Determine the [x, y] coordinate at the center of the cell enclosing the given text.  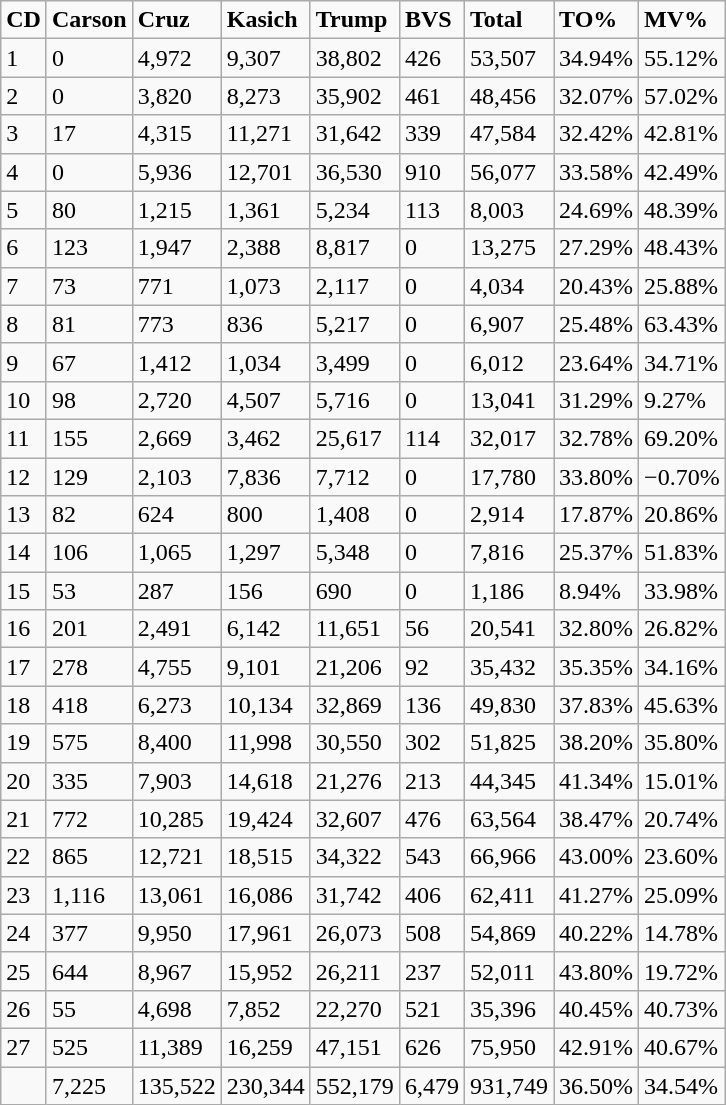
34.54% [682, 1085]
1,297 [266, 553]
48.43% [682, 248]
17,780 [508, 477]
8,400 [176, 743]
13,041 [508, 400]
40.45% [596, 1009]
37.83% [596, 705]
41.34% [596, 781]
49,830 [508, 705]
5,217 [354, 324]
42.91% [596, 1047]
82 [89, 515]
19.72% [682, 971]
43.80% [596, 971]
34.71% [682, 362]
18 [24, 705]
23 [24, 895]
6 [24, 248]
69.20% [682, 438]
302 [432, 743]
21,206 [354, 667]
461 [432, 96]
38.20% [596, 743]
418 [89, 705]
525 [89, 1047]
27 [24, 1047]
98 [89, 400]
35,396 [508, 1009]
48,456 [508, 96]
75,950 [508, 1047]
18,515 [266, 857]
521 [432, 1009]
42.81% [682, 134]
2 [24, 96]
Total [508, 20]
−0.70% [682, 477]
10,134 [266, 705]
552,179 [354, 1085]
931,749 [508, 1085]
11,271 [266, 134]
25.09% [682, 895]
4,315 [176, 134]
53,507 [508, 58]
1,034 [266, 362]
5,936 [176, 172]
35,902 [354, 96]
4,698 [176, 1009]
52,011 [508, 971]
1,116 [89, 895]
4,507 [266, 400]
11,651 [354, 629]
644 [89, 971]
800 [266, 515]
8.94% [596, 591]
8,967 [176, 971]
40.22% [596, 933]
11 [24, 438]
15,952 [266, 971]
25.37% [596, 553]
20.74% [682, 819]
6,012 [508, 362]
41.27% [596, 895]
624 [176, 515]
230,344 [266, 1085]
40.73% [682, 1009]
16 [24, 629]
26 [24, 1009]
1 [24, 58]
34.16% [682, 667]
21,276 [354, 781]
20,541 [508, 629]
15.01% [682, 781]
32.07% [596, 96]
26.82% [682, 629]
910 [432, 172]
35,432 [508, 667]
19 [24, 743]
51.83% [682, 553]
3,820 [176, 96]
9,307 [266, 58]
3 [24, 134]
626 [432, 1047]
TO% [596, 20]
25,617 [354, 438]
73 [89, 286]
2,103 [176, 477]
335 [89, 781]
16,259 [266, 1047]
1,186 [508, 591]
CD [24, 20]
48.39% [682, 210]
35.80% [682, 743]
55 [89, 1009]
201 [89, 629]
106 [89, 553]
476 [432, 819]
20.86% [682, 515]
13,275 [508, 248]
7,225 [89, 1085]
56,077 [508, 172]
12,701 [266, 172]
5,348 [354, 553]
47,584 [508, 134]
8,273 [266, 96]
5,234 [354, 210]
129 [89, 477]
Carson [89, 20]
26,073 [354, 933]
32.42% [596, 134]
2,117 [354, 286]
32.78% [596, 438]
12 [24, 477]
38,802 [354, 58]
30,550 [354, 743]
377 [89, 933]
36.50% [596, 1085]
80 [89, 210]
7,836 [266, 477]
25 [24, 971]
23.60% [682, 857]
14 [24, 553]
44,345 [508, 781]
4,972 [176, 58]
10 [24, 400]
690 [354, 591]
2,491 [176, 629]
6,273 [176, 705]
Trump [354, 20]
81 [89, 324]
25.48% [596, 324]
1,073 [266, 286]
7 [24, 286]
22,270 [354, 1009]
15 [24, 591]
27.29% [596, 248]
BVS [432, 20]
772 [89, 819]
62,411 [508, 895]
MV% [682, 20]
5 [24, 210]
426 [432, 58]
1,065 [176, 553]
23.64% [596, 362]
33.58% [596, 172]
7,712 [354, 477]
19,424 [266, 819]
42.49% [682, 172]
25.88% [682, 286]
63.43% [682, 324]
38.47% [596, 819]
543 [432, 857]
155 [89, 438]
123 [89, 248]
53 [89, 591]
26,211 [354, 971]
7,816 [508, 553]
20 [24, 781]
56 [432, 629]
20.43% [596, 286]
17,961 [266, 933]
278 [89, 667]
45.63% [682, 705]
17.87% [596, 515]
114 [432, 438]
3,462 [266, 438]
63,564 [508, 819]
Cruz [176, 20]
92 [432, 667]
4,034 [508, 286]
2,720 [176, 400]
7,852 [266, 1009]
8,003 [508, 210]
136 [432, 705]
21 [24, 819]
287 [176, 591]
13,061 [176, 895]
12,721 [176, 857]
9.27% [682, 400]
135,522 [176, 1085]
1,215 [176, 210]
213 [432, 781]
34.94% [596, 58]
40.67% [682, 1047]
4 [24, 172]
43.00% [596, 857]
36,530 [354, 172]
575 [89, 743]
237 [432, 971]
32,869 [354, 705]
1,361 [266, 210]
7,903 [176, 781]
4,755 [176, 667]
24 [24, 933]
31,642 [354, 134]
865 [89, 857]
31.29% [596, 400]
13 [24, 515]
33.80% [596, 477]
31,742 [354, 895]
11,389 [176, 1047]
32.80% [596, 629]
57.02% [682, 96]
771 [176, 286]
32,607 [354, 819]
508 [432, 933]
32,017 [508, 438]
6,142 [266, 629]
33.98% [682, 591]
14,618 [266, 781]
24.69% [596, 210]
34,322 [354, 857]
51,825 [508, 743]
14.78% [682, 933]
8 [24, 324]
47,151 [354, 1047]
3,499 [354, 362]
11,998 [266, 743]
Kasich [266, 20]
406 [432, 895]
2,914 [508, 515]
66,966 [508, 857]
54,869 [508, 933]
836 [266, 324]
2,388 [266, 248]
1,408 [354, 515]
5,716 [354, 400]
156 [266, 591]
22 [24, 857]
6,907 [508, 324]
67 [89, 362]
1,412 [176, 362]
9,101 [266, 667]
2,669 [176, 438]
16,086 [266, 895]
113 [432, 210]
8,817 [354, 248]
773 [176, 324]
1,947 [176, 248]
10,285 [176, 819]
35.35% [596, 667]
6,479 [432, 1085]
55.12% [682, 58]
9,950 [176, 933]
339 [432, 134]
9 [24, 362]
